From the cell containing the given text, extract its center point as [X, Y] coordinate. 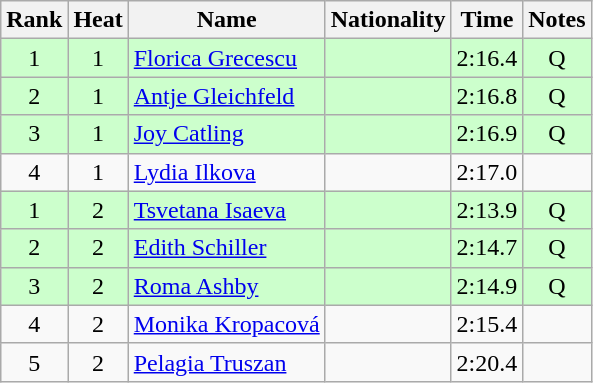
Joy Catling [226, 134]
Nationality [388, 20]
Time [487, 20]
2:16.9 [487, 134]
5 [34, 362]
Heat [98, 20]
Rank [34, 20]
Pelagia Truszan [226, 362]
2:14.7 [487, 248]
2:16.4 [487, 58]
2:14.9 [487, 286]
Tsvetana Isaeva [226, 210]
2:20.4 [487, 362]
Notes [557, 20]
2:15.4 [487, 324]
Name [226, 20]
Monika Kropacová [226, 324]
Antje Gleichfeld [226, 96]
Roma Ashby [226, 286]
2:17.0 [487, 172]
2:13.9 [487, 210]
Florica Grecescu [226, 58]
2:16.8 [487, 96]
Edith Schiller [226, 248]
Lydia Ilkova [226, 172]
